Locate the cell with the specified text and output its (x, y) center coordinate. 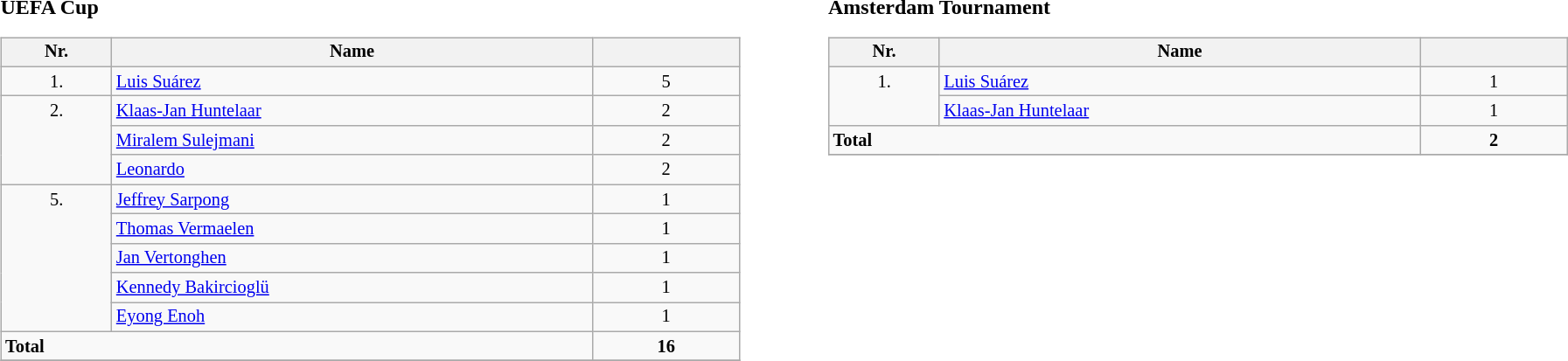
Kennedy Bakircioglü (352, 288)
Miralem Sulejmani (352, 141)
Jeffrey Sarpong (352, 199)
Thomas Vermaelen (352, 229)
Eyong Enoh (352, 317)
Jan Vertonghen (352, 258)
2. (56, 140)
Leonardo (352, 170)
5 (666, 81)
5. (56, 258)
16 (666, 346)
